Pinpoint the cell where the given text exists, returning its (X, Y) midpoint coordinate. 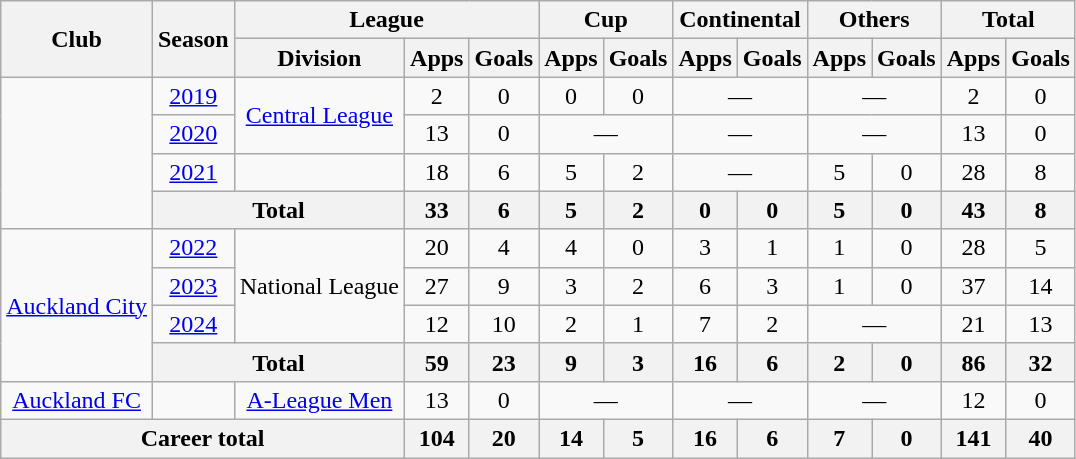
Division (319, 58)
2020 (193, 134)
32 (1041, 362)
Auckland FC (77, 400)
27 (437, 286)
League (386, 20)
Others (874, 20)
59 (437, 362)
2022 (193, 248)
A-League Men (319, 400)
141 (973, 438)
Career total (203, 438)
2023 (193, 286)
21 (973, 324)
2021 (193, 172)
Continental (740, 20)
40 (1041, 438)
86 (973, 362)
Cup (606, 20)
104 (437, 438)
Club (77, 39)
18 (437, 172)
National League (319, 286)
37 (973, 286)
Season (193, 39)
Central League (319, 115)
Auckland City (77, 305)
2019 (193, 96)
33 (437, 210)
10 (504, 324)
23 (504, 362)
43 (973, 210)
2024 (193, 324)
